Locate the cell with the specified text and output its (x, y) center coordinate. 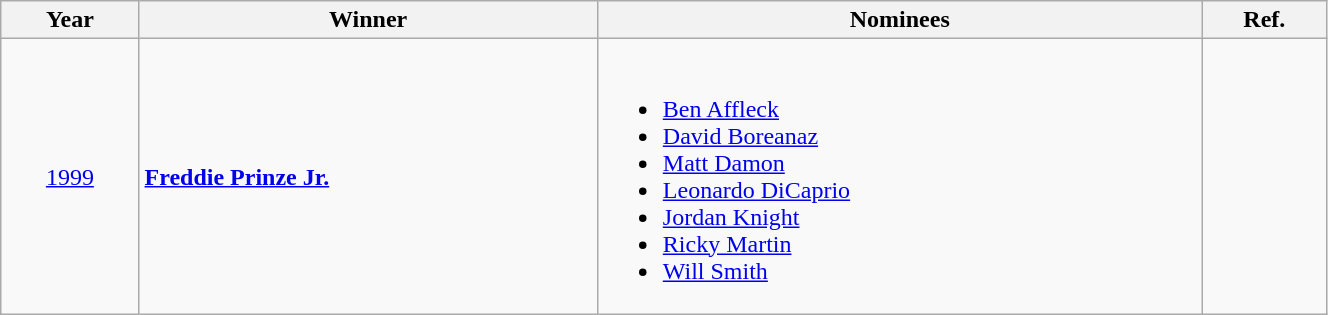
Ref. (1264, 20)
Nominees (900, 20)
Freddie Prinze Jr. (368, 176)
Winner (368, 20)
Year (70, 20)
1999 (70, 176)
Ben AffleckDavid BoreanazMatt DamonLeonardo DiCaprioJordan KnightRicky MartinWill Smith (900, 176)
